Find where the given text appears and provide that cell's center as (x, y) coordinate. 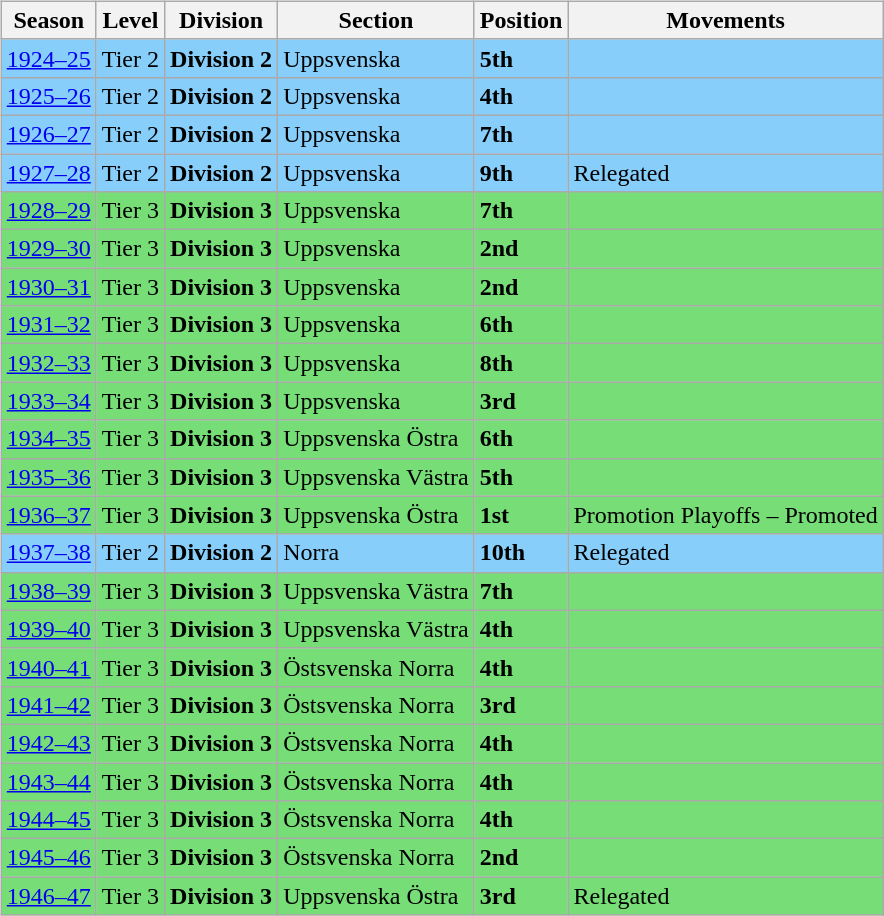
1939–40 (48, 629)
Norra (376, 553)
Season (48, 20)
1937–38 (48, 553)
Level (130, 20)
1927–28 (48, 173)
1936–37 (48, 515)
Promotion Playoffs – Promoted (726, 515)
1928–29 (48, 211)
9th (521, 173)
1934–35 (48, 439)
1940–41 (48, 667)
1932–33 (48, 363)
1941–42 (48, 705)
1933–34 (48, 401)
1942–43 (48, 743)
1946–47 (48, 896)
1931–32 (48, 325)
1926–27 (48, 134)
Section (376, 20)
1st (521, 515)
1935–36 (48, 477)
1945–46 (48, 858)
1944–45 (48, 820)
1924–25 (48, 58)
8th (521, 363)
10th (521, 553)
1929–30 (48, 249)
1930–31 (48, 287)
1938–39 (48, 591)
Movements (726, 20)
Position (521, 20)
1943–44 (48, 781)
1925–26 (48, 96)
Division (222, 20)
